From the cell containing the given text, extract its center point as (x, y) coordinate. 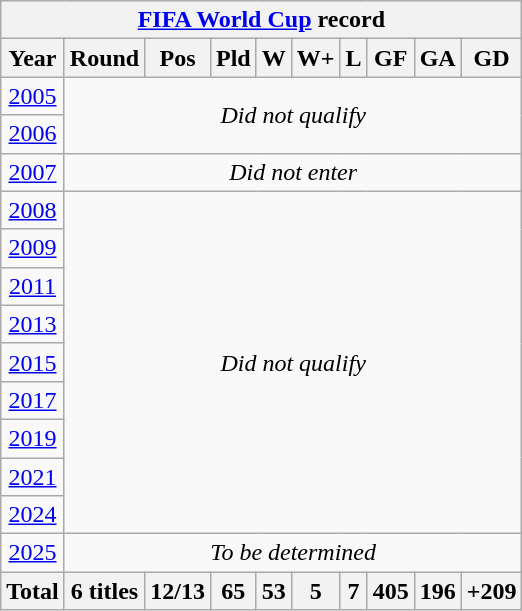
7 (354, 591)
2013 (33, 324)
2006 (33, 134)
2011 (33, 286)
Pos (178, 58)
GD (492, 58)
L (354, 58)
+209 (492, 591)
Pld (233, 58)
2024 (33, 515)
To be determined (293, 553)
2015 (33, 362)
Did not enter (293, 172)
2025 (33, 553)
2007 (33, 172)
405 (390, 591)
2019 (33, 438)
W+ (316, 58)
Round (104, 58)
Year (33, 58)
W (274, 58)
2008 (33, 210)
2021 (33, 477)
FIFA World Cup record (262, 20)
2005 (33, 96)
2017 (33, 400)
2009 (33, 248)
GF (390, 58)
53 (274, 591)
196 (438, 591)
65 (233, 591)
12/13 (178, 591)
Total (33, 591)
5 (316, 591)
GA (438, 58)
6 titles (104, 591)
